Output the [x, y] coordinate of the center of the cell containing the given text.  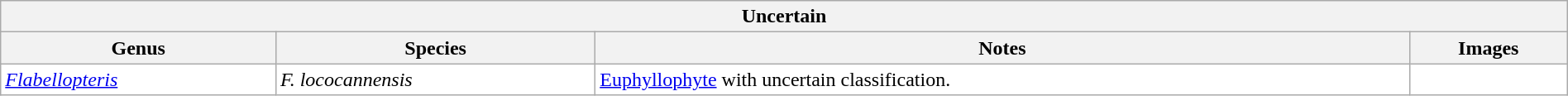
F. lococannensis [436, 79]
Genus [139, 48]
Notes [1002, 48]
Species [436, 48]
Flabellopteris [139, 79]
Uncertain [784, 17]
Images [1489, 48]
Euphyllophyte with uncertain classification. [1002, 79]
